Return (X, Y) of the center of cell containing provided text 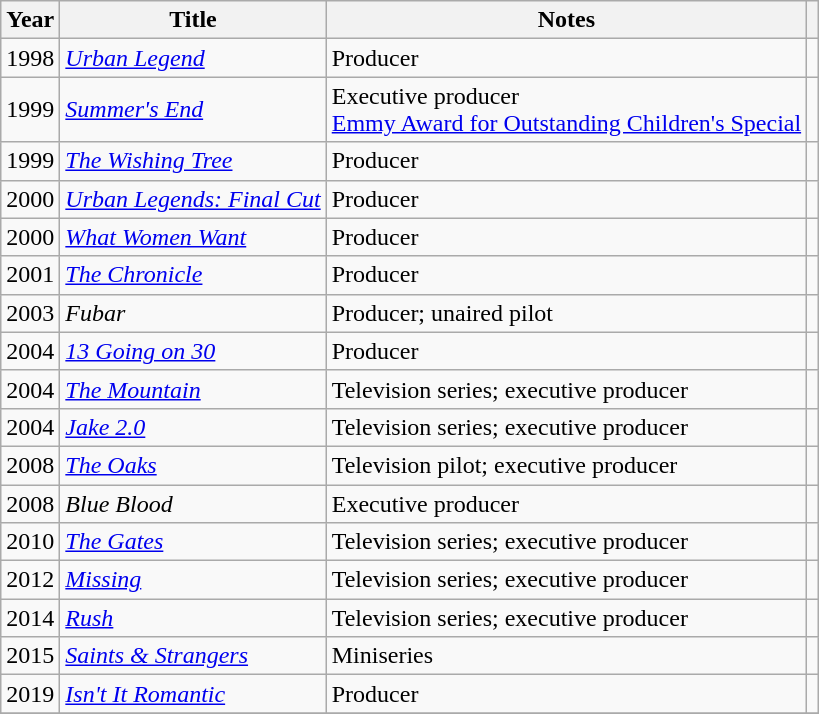
Jake 2.0 (193, 427)
2001 (30, 275)
Fubar (193, 313)
Rush (193, 618)
Television pilot; executive producer (566, 465)
Miniseries (566, 656)
2003 (30, 313)
13 Going on 30 (193, 351)
Title (193, 20)
2010 (30, 542)
2012 (30, 580)
Urban Legend (193, 58)
The Wishing Tree (193, 161)
The Chronicle (193, 275)
Blue Blood (193, 503)
What Women Want (193, 237)
The Gates (193, 542)
Producer; unaired pilot (566, 313)
1998 (30, 58)
Summer's End (193, 110)
Isn't It Romantic (193, 694)
2015 (30, 656)
Year (30, 20)
Urban Legends: Final Cut (193, 199)
The Oaks (193, 465)
Saints & Strangers (193, 656)
Notes (566, 20)
Executive producerEmmy Award for Outstanding Children's Special (566, 110)
The Mountain (193, 389)
2014 (30, 618)
Missing (193, 580)
2019 (30, 694)
Executive producer (566, 503)
